For the text-containing cell, return its midpoint in [x, y] coordinate format. 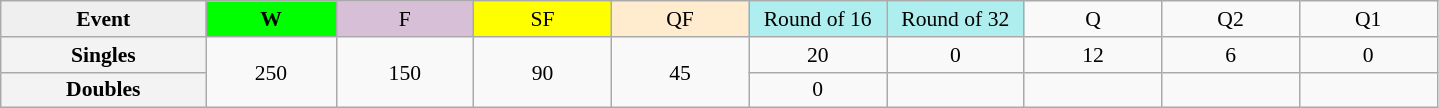
90 [543, 72]
20 [818, 55]
Q [1093, 19]
Event [104, 19]
QF [680, 19]
45 [680, 72]
Q2 [1231, 19]
Singles [104, 55]
Q1 [1368, 19]
F [405, 19]
150 [405, 72]
6 [1231, 55]
SF [543, 19]
Round of 32 [955, 19]
Round of 16 [818, 19]
12 [1093, 55]
W [271, 19]
250 [271, 72]
Doubles [104, 90]
